Pinpoint the cell where the given text exists, returning its (x, y) midpoint coordinate. 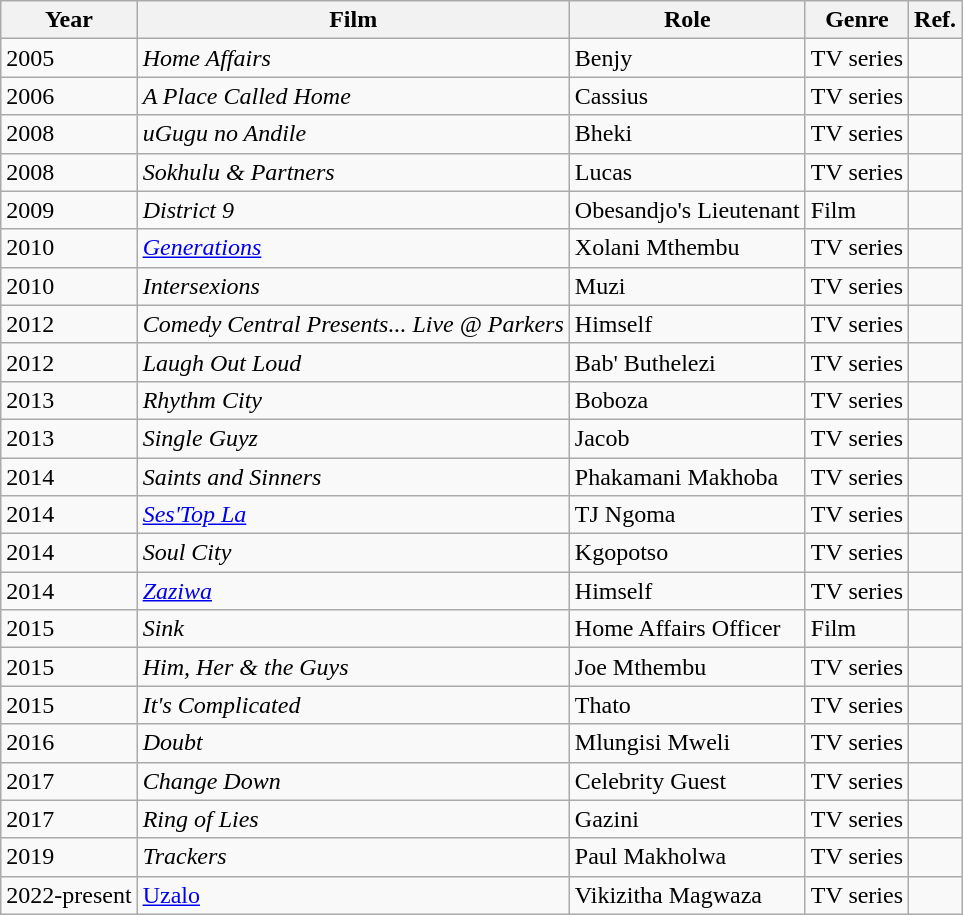
Gazini (687, 819)
2005 (69, 58)
Laugh Out Loud (353, 362)
Lucas (687, 172)
Role (687, 20)
Comedy Central Presents... Live @ Parkers (353, 324)
Ring of Lies (353, 819)
2019 (69, 857)
Single Guyz (353, 438)
Muzi (687, 286)
Celebrity Guest (687, 781)
Doubt (353, 743)
Him, Her & the Guys (353, 667)
Generations (353, 248)
Thato (687, 705)
Sink (353, 629)
Home Affairs Officer (687, 629)
It's Complicated (353, 705)
Uzalo (353, 895)
Genre (856, 20)
Ses'Top La (353, 515)
Cassius (687, 96)
Soul City (353, 553)
Saints and Sinners (353, 477)
Jacob (687, 438)
Kgopotso (687, 553)
TJ Ngoma (687, 515)
2016 (69, 743)
Rhythm City (353, 400)
Phakamani Makhoba (687, 477)
Mlungisi Mweli (687, 743)
2009 (69, 210)
Home Affairs (353, 58)
Benjy (687, 58)
Trackers (353, 857)
Ref. (936, 20)
Obesandjo's Lieutenant (687, 210)
2006 (69, 96)
2022-present (69, 895)
Joe Mthembu (687, 667)
District 9 (353, 210)
Year (69, 20)
Boboza (687, 400)
Xolani Mthembu (687, 248)
Sokhulu & Partners (353, 172)
Zaziwa (353, 591)
Intersexions (353, 286)
Bab' Buthelezi (687, 362)
Paul Makholwa (687, 857)
uGugu no Andile (353, 134)
Change Down (353, 781)
A Place Called Home (353, 96)
Bheki (687, 134)
Vikizitha Magwaza (687, 895)
